Return the (x, y) coordinate for the center point of the cell that contains the specified text.  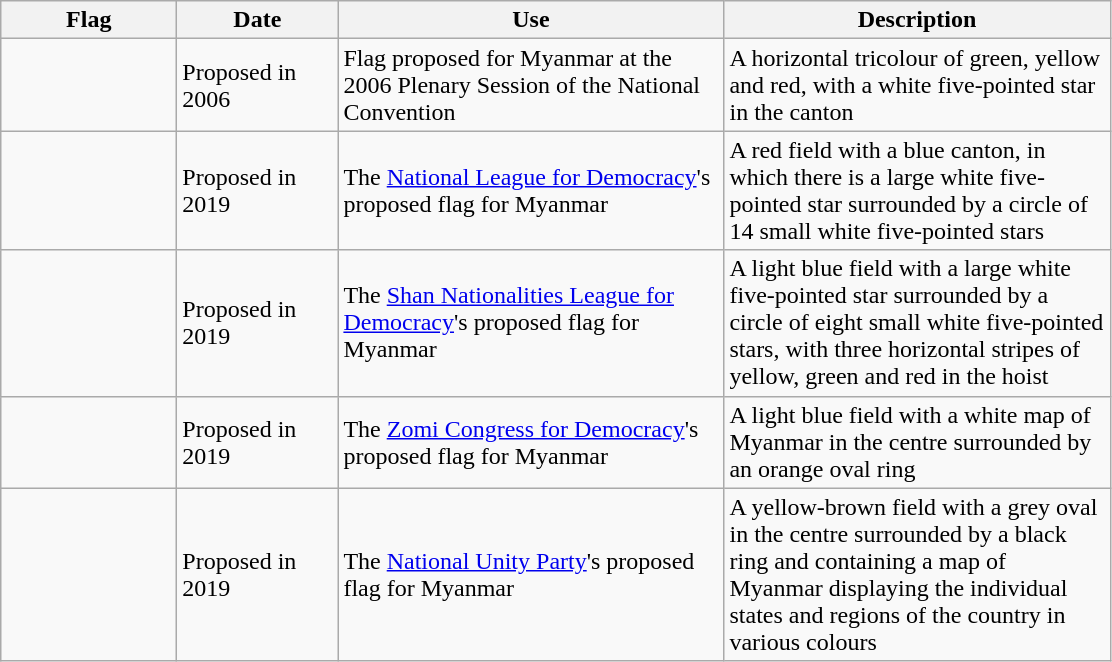
The Zomi Congress for Democracy's proposed flag for Myanmar (531, 442)
The National League for Democracy's proposed flag for Myanmar (531, 190)
The Shan Nationalities League for Democracy's proposed flag for Myanmar (531, 323)
The National Unity Party's proposed flag for Myanmar (531, 574)
Description (917, 20)
A light blue field with a white map of Myanmar in the centre surrounded by an orange oval ring (917, 442)
Flag (89, 20)
Use (531, 20)
Date (258, 20)
Flag proposed for Myanmar at the 2006 Plenary Session of the National Convention (531, 85)
A horizontal tricolour of green, yellow and red, with a white five-pointed star in the canton (917, 85)
A red field with a blue canton, in which there is a large white five-pointed star surrounded by a circle of 14 small white five-pointed stars (917, 190)
Proposed in 2006 (258, 85)
